Output the (X, Y) coordinate of the center of the cell containing the given text.  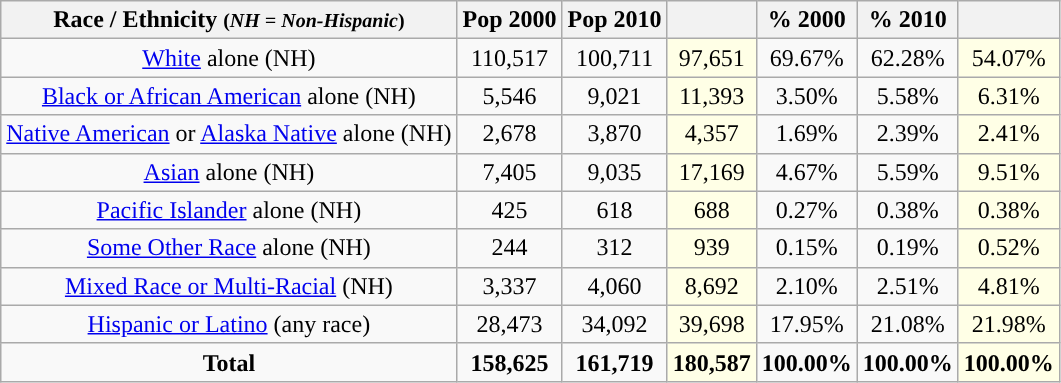
7,405 (510, 172)
Total (229, 362)
4.81% (1008, 286)
White alone (NH) (229, 58)
17.95% (806, 324)
0.52% (1008, 248)
Hispanic or Latino (any race) (229, 324)
21.08% (908, 324)
2.10% (806, 286)
4,060 (614, 286)
Race / Ethnicity (NH = Non-Hispanic) (229, 20)
6.31% (1008, 96)
618 (614, 210)
Black or African American alone (NH) (229, 96)
69.67% (806, 58)
% 2000 (806, 20)
Some Other Race alone (NH) (229, 248)
28,473 (510, 324)
9,021 (614, 96)
2.39% (908, 134)
180,587 (712, 362)
97,651 (712, 58)
Asian alone (NH) (229, 172)
425 (510, 210)
3,337 (510, 286)
8,692 (712, 286)
4.67% (806, 172)
0.15% (806, 248)
939 (712, 248)
9,035 (614, 172)
5.58% (908, 96)
5.59% (908, 172)
2.51% (908, 286)
688 (712, 210)
3,870 (614, 134)
1.69% (806, 134)
4,357 (712, 134)
Mixed Race or Multi-Racial (NH) (229, 286)
Pop 2010 (614, 20)
Native American or Alaska Native alone (NH) (229, 134)
2.41% (1008, 134)
0.19% (908, 248)
% 2010 (908, 20)
11,393 (712, 96)
100,711 (614, 58)
110,517 (510, 58)
312 (614, 248)
9.51% (1008, 172)
21.98% (1008, 324)
5,546 (510, 96)
3.50% (806, 96)
62.28% (908, 58)
244 (510, 248)
39,698 (712, 324)
2,678 (510, 134)
54.07% (1008, 58)
34,092 (614, 324)
Pop 2000 (510, 20)
0.27% (806, 210)
158,625 (510, 362)
161,719 (614, 362)
Pacific Islander alone (NH) (229, 210)
17,169 (712, 172)
